From the cell containing the given text, extract its center point as [X, Y] coordinate. 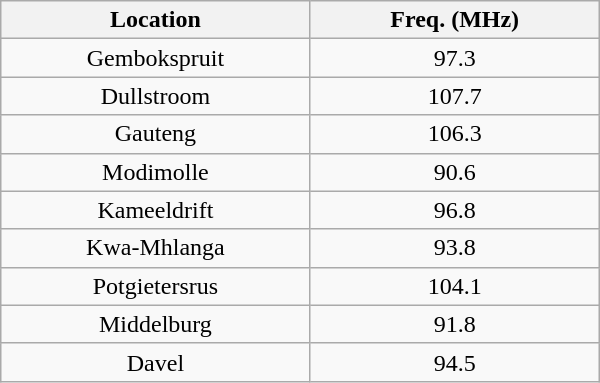
90.6 [454, 172]
Davel [156, 362]
Freq. (MHz) [454, 20]
107.7 [454, 96]
Middelburg [156, 324]
94.5 [454, 362]
Dullstroom [156, 96]
Potgietersrus [156, 286]
Kameeldrift [156, 210]
96.8 [454, 210]
Gembokspruit [156, 58]
Gauteng [156, 134]
91.8 [454, 324]
106.3 [454, 134]
Location [156, 20]
93.8 [454, 248]
104.1 [454, 286]
97.3 [454, 58]
Kwa-Mhlanga [156, 248]
Modimolle [156, 172]
